Return (X, Y) of the center of cell containing provided text 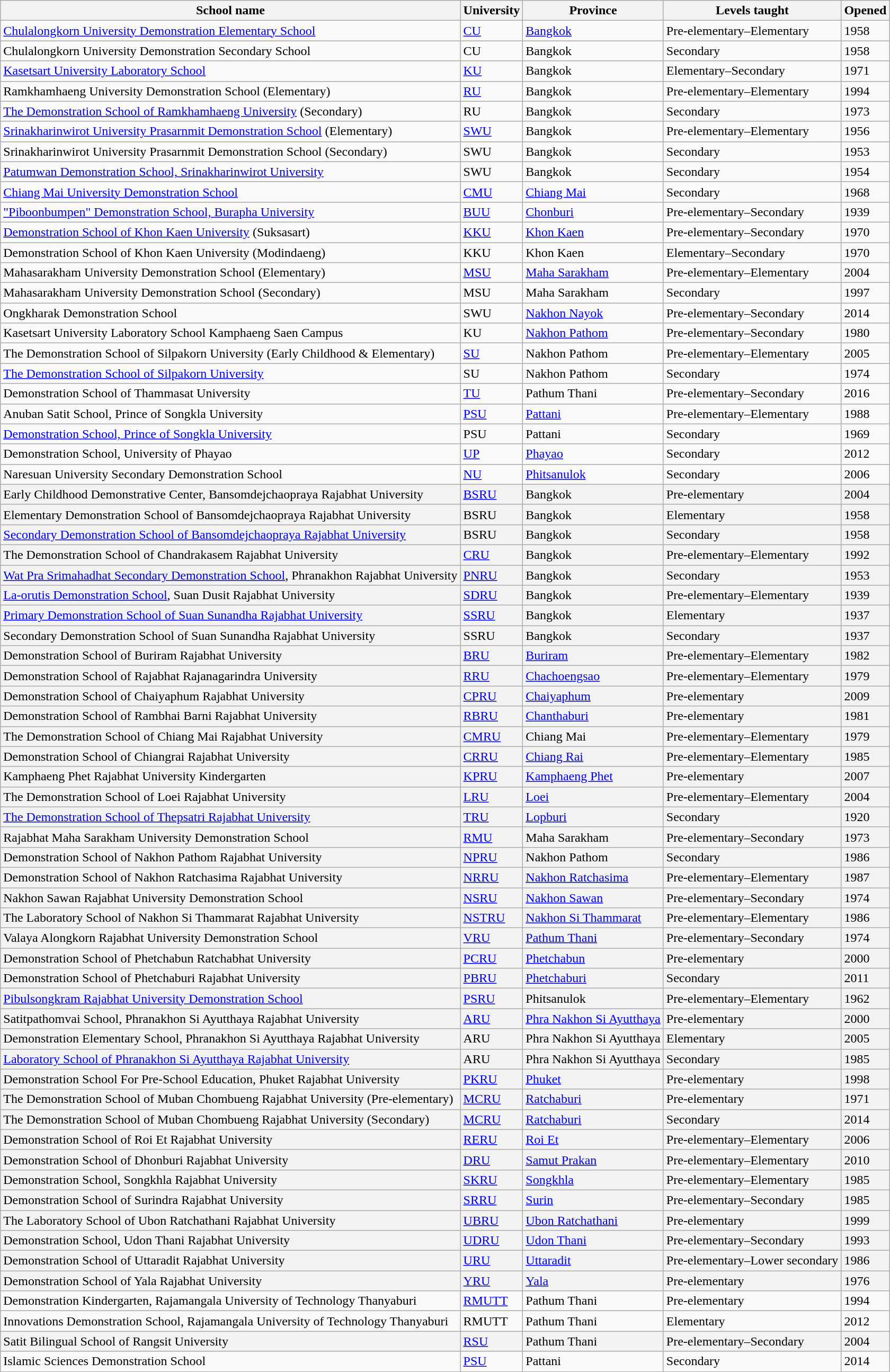
Demonstration School of Khon Kaen University (Modindaeng) (230, 253)
Demonstration Elementary School, Phranakhon Si Ayutthaya Rajabhat University (230, 1039)
Opened (866, 11)
Demonstration School For Pre-School Education, Phuket Rajabhat University (230, 1079)
NU (492, 474)
Demonstration School, Udon Thani Rajabhat University (230, 1241)
The Laboratory School of Ubon Ratchathani Rajabhat University (230, 1220)
Primary Demonstration School of Suan Sunandha Rajabhat University (230, 616)
Nakhon Ratchasima (593, 877)
Chulalongkorn University Demonstration Elementary School (230, 31)
Demonstration School of Surindra Rajabhat University (230, 1200)
Demonstration School of Chaiyaphum Rajabhat University (230, 696)
PNRU (492, 575)
The Demonstration School of Thepsatri Rajabhat University (230, 817)
The Laboratory School of Nakhon Si Thammarat Rajabhat University (230, 918)
SRRU (492, 1200)
Demonstration School of Khon Kaen University (Suksasart) (230, 232)
UP (492, 454)
Srinakharinwirot University Prasarnmit Demonstration School (Elementary) (230, 131)
Chaiyaphum (593, 696)
The Demonstration School of Muban Chombueng Rajabhat University (Secondary) (230, 1119)
"Piboonbumpen" Demonstration School, Burapha University (230, 212)
PSRU (492, 999)
1962 (866, 999)
Chachoengsao (593, 676)
SDRU (492, 595)
Buriram (593, 656)
Levels taught (752, 11)
NSRU (492, 898)
Satit Bilingual School of Rangsit University (230, 1341)
2011 (866, 978)
BRU (492, 656)
The Demonstration School of Loei Rajabhat University (230, 797)
Secondary Demonstration School of Suan Sunandha Rajabhat University (230, 636)
KPRU (492, 777)
Mahasarakham University Demonstration School (Elementary) (230, 273)
Nakhon Si Thammarat (593, 918)
Demonstration School, University of Phayao (230, 454)
DRU (492, 1160)
School name (230, 11)
Ongkharak Demonstration School (230, 313)
Songkhla (593, 1180)
Ramkhamhaeng University Demonstration School (Elementary) (230, 91)
TRU (492, 817)
VRU (492, 938)
Demonstration School of Rambhai Barni Rajabhat University (230, 716)
The Demonstration School of Chandrakasem Rajabhat University (230, 555)
Demonstration School of Chiangrai Rajabhat University (230, 756)
Wat Pra Srimahadhat Secondary Demonstration School, Phranakhon Rajabhat University (230, 575)
1999 (866, 1220)
Demonstration School, Prince of Songkla University (230, 434)
Lopburi (593, 817)
Kasetsart University Laboratory School (230, 71)
Kasetsart University Laboratory School Kamphaeng Saen Campus (230, 333)
UBRU (492, 1220)
The Demonstration School of Chiang Mai Rajabhat University (230, 736)
Pre-elementary–Lower secondary (752, 1261)
Demonstration School of Uttaradit Rajabhat University (230, 1261)
1968 (866, 192)
URU (492, 1261)
Phetchaburi (593, 978)
Demonstration School of Rajabhat Rajanagarindra University (230, 676)
Islamic Sciences Demonstration School (230, 1361)
Demonstration School, Songkhla Rajabhat University (230, 1180)
Demonstration School of Buriram Rajabhat University (230, 656)
1987 (866, 877)
University (492, 11)
Nakhon Nayok (593, 313)
2007 (866, 777)
Demonstration School of Phetchabun Ratchabhat University (230, 958)
2009 (866, 696)
Elementary Demonstration School of Bansomdejchaopraya Rajabhat University (230, 514)
BUU (492, 212)
1976 (866, 1281)
1992 (866, 555)
Chonburi (593, 212)
Demonstration School of Phetchaburi Rajabhat University (230, 978)
The Demonstration School of Ramkhamhaeng University (Secondary) (230, 111)
RBRU (492, 716)
Chulalongkorn University Demonstration Secondary School (230, 51)
Kamphaeng Phet (593, 777)
NSTRU (492, 918)
Mahasarakham University Demonstration School (Secondary) (230, 293)
Phuket (593, 1079)
CRRU (492, 756)
1920 (866, 817)
TU (492, 394)
Demonstration School of Dhonburi Rajabhat University (230, 1160)
Surin (593, 1200)
Ubon Ratchathani (593, 1220)
Udon Thani (593, 1241)
Demonstration School of Nakhon Ratchasima Rajabhat University (230, 877)
Laboratory School of Phranakhon Si Ayutthaya Rajabhat University (230, 1059)
Samut Prakan (593, 1160)
Naresuan University Secondary Demonstration School (230, 474)
1998 (866, 1079)
Nakhon Sawan (593, 898)
Chanthaburi (593, 716)
The Demonstration School of Silpakorn University (230, 373)
1997 (866, 293)
Chiang Rai (593, 756)
Nakhon Sawan Rajabhat University Demonstration School (230, 898)
Demonstration School of Roi Et Rajabhat University (230, 1139)
NPRU (492, 857)
SKRU (492, 1180)
Chiang Mai University Demonstration School (230, 192)
Yala (593, 1281)
Rajabhat Maha Sarakham University Demonstration School (230, 837)
Demonstration School of Nakhon Pathom Rajabhat University (230, 857)
Patumwan Demonstration School, Srinakharinwirot University (230, 172)
Early Childhood Demonstrative Center, Bansomdejchaopraya Rajabhat University (230, 494)
Uttaradit (593, 1261)
1981 (866, 716)
Roi Et (593, 1139)
CMU (492, 192)
Valaya Alongkorn Rajabhat University Demonstration School (230, 938)
CPRU (492, 696)
Demonstration School of Thammasat University (230, 394)
RRU (492, 676)
Province (593, 11)
Pibulsongkram Rajabhat University Demonstration School (230, 999)
Kamphaeng Phet Rajabhat University Kindergarten (230, 777)
Anuban Satit School, Prince of Songkla University (230, 414)
Srinakharinwirot University Prasarnmit Demonstration School (Secondary) (230, 152)
2010 (866, 1160)
Demonstration Kindergarten, Rajamangala University of Technology Thanyaburi (230, 1301)
RMU (492, 837)
2016 (866, 394)
Phayao (593, 454)
1988 (866, 414)
1954 (866, 172)
Demonstration School of Yala Rajabhat University (230, 1281)
The Demonstration School of Silpakorn University (Early Childhood & Elementary) (230, 353)
RSU (492, 1341)
The Demonstration School of Muban Chombueng Rajabhat University (Pre-elementary) (230, 1099)
Phetchabun (593, 958)
Secondary Demonstration School of Bansomdejchaopraya Rajabhat University (230, 534)
1980 (866, 333)
RERU (492, 1139)
Loei (593, 797)
La-orutis Demonstration School, Suan Dusit Rajabhat University (230, 595)
NRRU (492, 877)
CRU (492, 555)
PBRU (492, 978)
CMRU (492, 736)
1956 (866, 131)
UDRU (492, 1241)
LRU (492, 797)
1969 (866, 434)
PKRU (492, 1079)
Innovations Demonstration School, Rajamangala University of Technology Thanyaburi (230, 1321)
Satitpathomvai School, Phranakhon Si Ayutthaya Rajabhat University (230, 1019)
PCRU (492, 958)
1982 (866, 656)
1993 (866, 1241)
YRU (492, 1281)
